From the cell containing the given text, extract its center point as [x, y] coordinate. 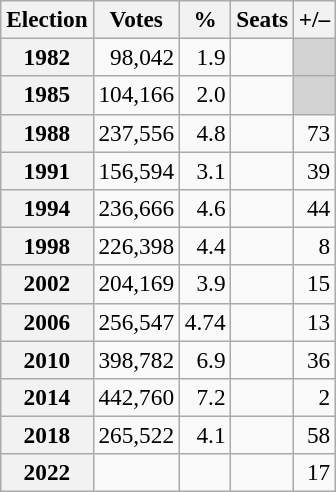
17 [314, 473]
4.74 [205, 322]
2014 [47, 397]
8 [314, 246]
1998 [47, 246]
Votes [136, 19]
1991 [47, 170]
15 [314, 284]
4.4 [205, 246]
237,556 [136, 133]
2022 [47, 473]
13 [314, 322]
39 [314, 170]
3.9 [205, 284]
Election [47, 19]
2002 [47, 284]
98,042 [136, 57]
104,166 [136, 95]
44 [314, 208]
58 [314, 435]
2.0 [205, 95]
4.1 [205, 435]
73 [314, 133]
226,398 [136, 246]
398,782 [136, 359]
2006 [47, 322]
265,522 [136, 435]
1.9 [205, 57]
36 [314, 359]
+/– [314, 19]
% [205, 19]
Seats [262, 19]
4.8 [205, 133]
3.1 [205, 170]
256,547 [136, 322]
1982 [47, 57]
7.2 [205, 397]
6.9 [205, 359]
2018 [47, 435]
4.6 [205, 208]
236,666 [136, 208]
1988 [47, 133]
204,169 [136, 284]
442,760 [136, 397]
1994 [47, 208]
2 [314, 397]
1985 [47, 95]
2010 [47, 359]
156,594 [136, 170]
